Search for the cell housing the specified text and yield its [X, Y] center coordinate. 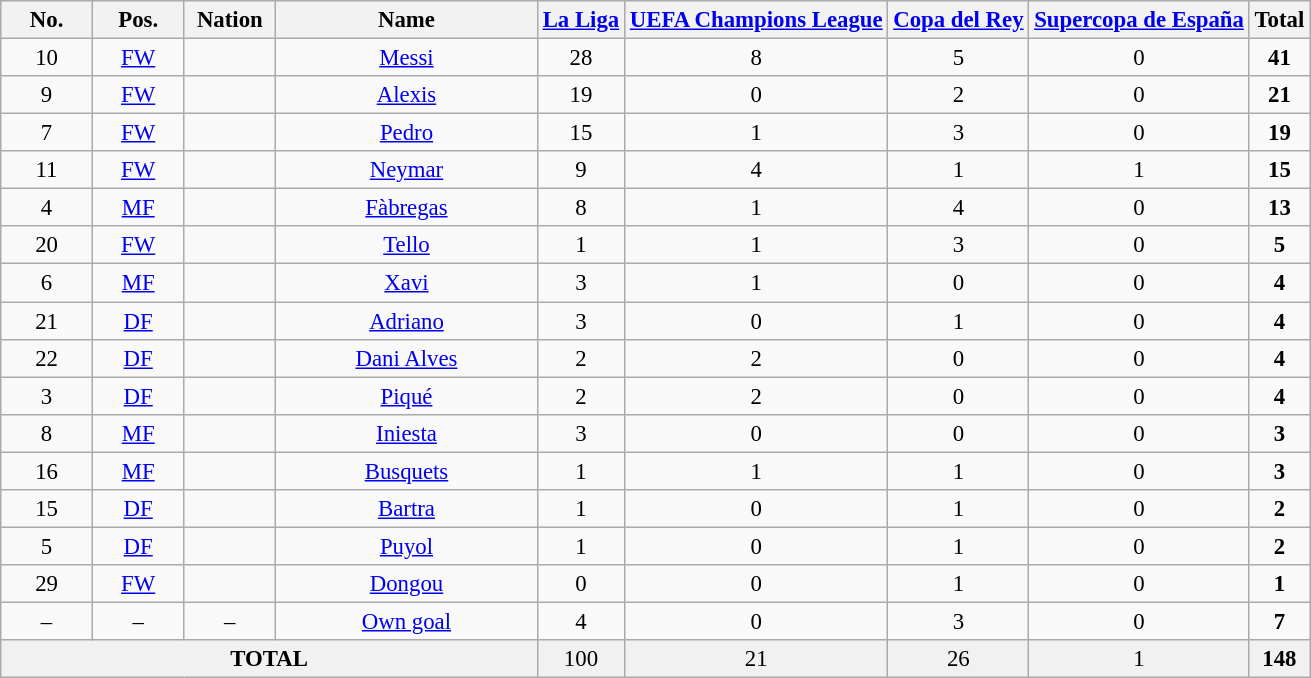
Nation [230, 20]
Messi [407, 58]
Dani Alves [407, 358]
41 [1279, 58]
10 [47, 58]
Dongou [407, 584]
La Liga [580, 20]
22 [47, 358]
100 [580, 659]
11 [47, 170]
Copa del Rey [958, 20]
6 [47, 283]
TOTAL [270, 659]
Fàbregas [407, 208]
Pedro [407, 133]
Busquets [407, 471]
Total [1279, 20]
Pos. [138, 20]
Supercopa de España [1139, 20]
148 [1279, 659]
16 [47, 471]
UEFA Champions League [756, 20]
29 [47, 584]
Iniesta [407, 433]
Neymar [407, 170]
Tello [407, 245]
Puyol [407, 546]
28 [580, 58]
Xavi [407, 283]
Name [407, 20]
No. [47, 20]
Own goal [407, 621]
Alexis [407, 95]
Piqué [407, 396]
Bartra [407, 509]
26 [958, 659]
20 [47, 245]
13 [1279, 208]
Adriano [407, 321]
